Detect which cell encompasses the target text, then output its [x, y] center coordinate. 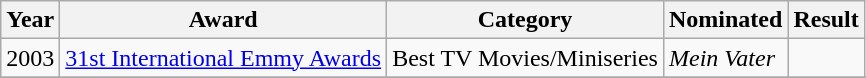
2003 [30, 58]
Mein Vater [725, 58]
Year [30, 20]
Category [526, 20]
Result [826, 20]
Best TV Movies/Miniseries [526, 58]
Award [224, 20]
Nominated [725, 20]
31st International Emmy Awards [224, 58]
